Provide the (X, Y) coordinate of the cell's center where the given text is located.  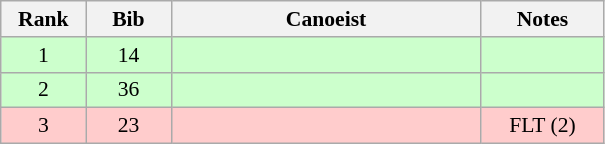
3 (44, 126)
Bib (128, 19)
1 (44, 55)
2 (44, 90)
Rank (44, 19)
Notes (542, 19)
FLT (2) (542, 126)
14 (128, 55)
Canoeist (326, 19)
23 (128, 126)
36 (128, 90)
